Scan for the cell matching the given text and deliver its [X, Y] coordinate at center. 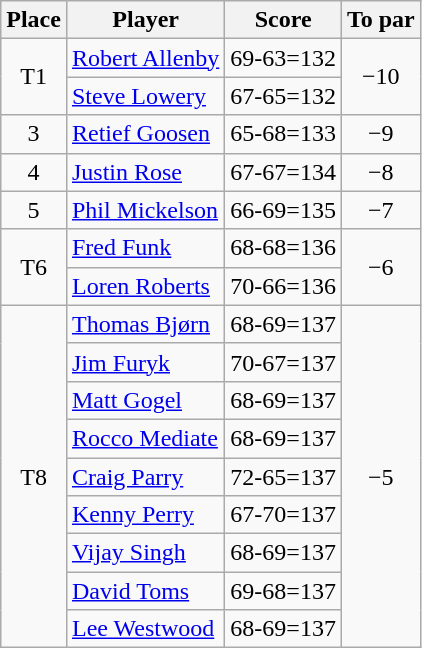
−5 [380, 476]
68-68=136 [284, 248]
Phil Mickelson [145, 210]
70-67=137 [284, 362]
67-70=137 [284, 515]
Rocco Mediate [145, 438]
5 [34, 210]
Matt Gogel [145, 400]
−10 [380, 77]
65-68=133 [284, 134]
−8 [380, 172]
T8 [34, 476]
Lee Westwood [145, 629]
Vijay Singh [145, 553]
Craig Parry [145, 477]
Robert Allenby [145, 58]
Loren Roberts [145, 286]
3 [34, 134]
Kenny Perry [145, 515]
Fred Funk [145, 248]
69-63=132 [284, 58]
Score [284, 20]
T1 [34, 77]
Steve Lowery [145, 96]
Justin Rose [145, 172]
70-66=136 [284, 286]
David Toms [145, 591]
69-68=137 [284, 591]
−9 [380, 134]
Thomas Bjørn [145, 324]
T6 [34, 267]
−7 [380, 210]
To par [380, 20]
Place [34, 20]
67-67=134 [284, 172]
Retief Goosen [145, 134]
Jim Furyk [145, 362]
66-69=135 [284, 210]
−6 [380, 267]
4 [34, 172]
67-65=132 [284, 96]
72-65=137 [284, 477]
Player [145, 20]
